Locate the cell with the specified text and output its (X, Y) center coordinate. 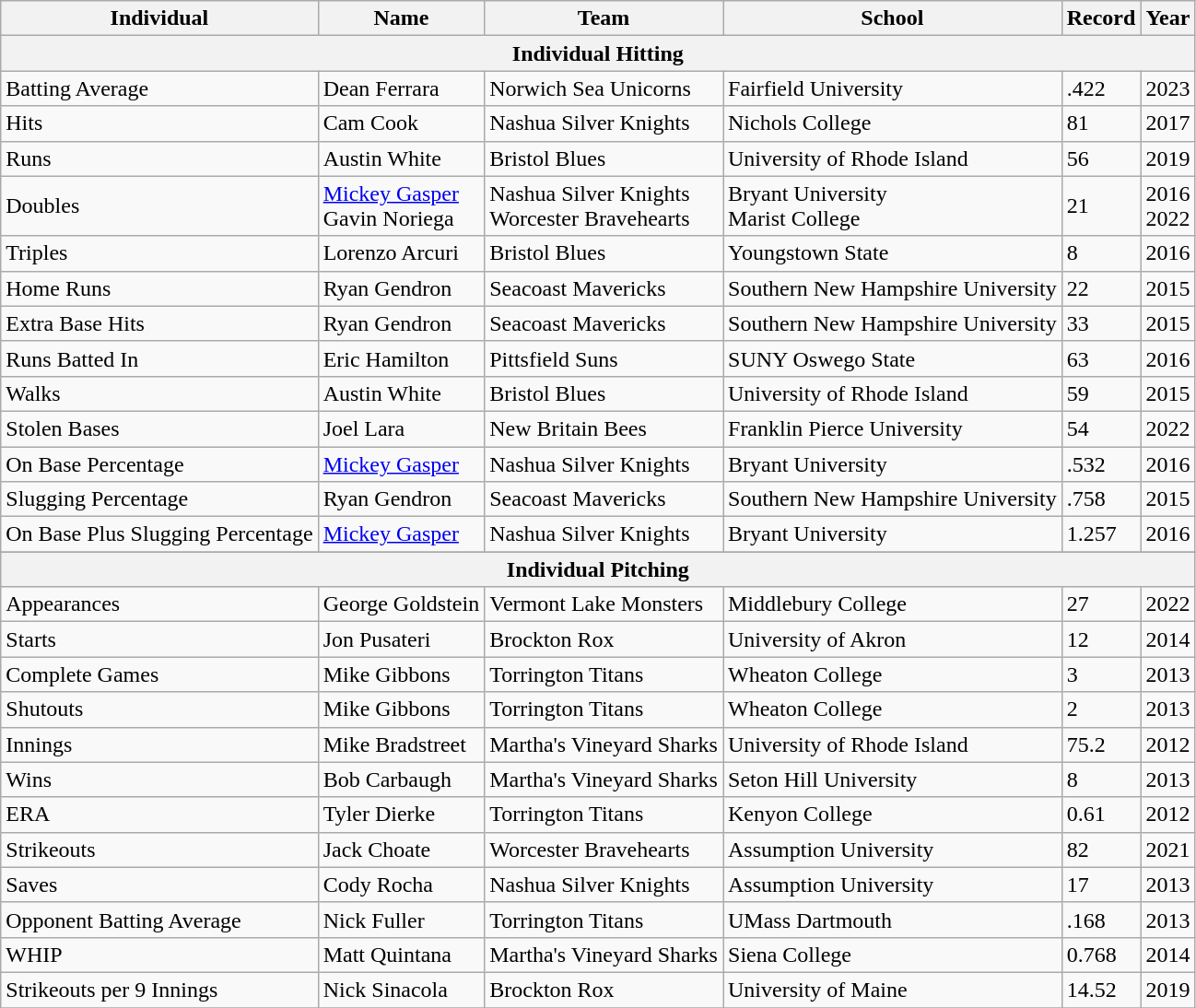
Worcester Bravehearts (604, 850)
81 (1101, 123)
63 (1101, 358)
Appearances (159, 604)
Team (604, 18)
Record (1101, 18)
17 (1101, 885)
ERA (159, 815)
Siena College (892, 955)
.758 (1101, 499)
Bryant UniversityMarist College (892, 206)
Slugging Percentage (159, 499)
Individual (159, 18)
Nick Sinacola (402, 990)
School (892, 18)
Individual Hitting (598, 53)
Complete Games (159, 674)
0.768 (1101, 955)
Nichols College (892, 123)
Triples (159, 253)
Joel Lara (402, 428)
Vermont Lake Monsters (604, 604)
Doubles (159, 206)
Walks (159, 393)
.532 (1101, 463)
Extra Base Hits (159, 323)
2023 (1168, 88)
Franklin Pierce University (892, 428)
New Britain Bees (604, 428)
1.257 (1101, 534)
Opponent Batting Average (159, 920)
Year (1168, 18)
SUNY Oswego State (892, 358)
Youngstown State (892, 253)
Mickey GasperGavin Noriega (402, 206)
56 (1101, 158)
Bob Carbaugh (402, 779)
Hits (159, 123)
Middlebury College (892, 604)
Nashua Silver KnightsWorcester Bravehearts (604, 206)
Eric Hamilton (402, 358)
82 (1101, 850)
54 (1101, 428)
Nick Fuller (402, 920)
75.2 (1101, 744)
Norwich Sea Unicorns (604, 88)
Matt Quintana (402, 955)
Shutouts (159, 709)
Runs Batted In (159, 358)
Lorenzo Arcuri (402, 253)
Strikeouts (159, 850)
Individual Pitching (598, 569)
Seton Hill University (892, 779)
Mike Bradstreet (402, 744)
21 (1101, 206)
Fairfield University (892, 88)
Wins (159, 779)
University of Akron (892, 639)
Saves (159, 885)
WHIP (159, 955)
Tyler Dierke (402, 815)
Name (402, 18)
20162022 (1168, 206)
On Base Plus Slugging Percentage (159, 534)
Jack Choate (402, 850)
2017 (1168, 123)
33 (1101, 323)
Strikeouts per 9 Innings (159, 990)
Runs (159, 158)
Jon Pusateri (402, 639)
George Goldstein (402, 604)
UMass Dartmouth (892, 920)
On Base Percentage (159, 463)
.168 (1101, 920)
Starts (159, 639)
Batting Average (159, 88)
Cam Cook (402, 123)
14.52 (1101, 990)
22 (1101, 288)
University of Maine (892, 990)
3 (1101, 674)
Cody Rocha (402, 885)
Home Runs (159, 288)
2 (1101, 709)
.422 (1101, 88)
59 (1101, 393)
27 (1101, 604)
12 (1101, 639)
2021 (1168, 850)
Pittsfield Suns (604, 358)
Innings (159, 744)
Stolen Bases (159, 428)
0.61 (1101, 815)
Dean Ferrara (402, 88)
Kenyon College (892, 815)
